Scan for the cell matching the given text and deliver its (x, y) coordinate at center. 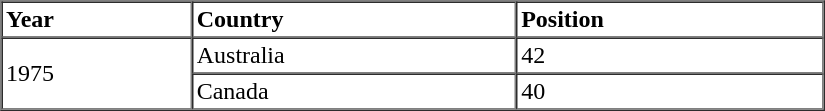
Australia (354, 56)
42 (670, 56)
Country (354, 20)
40 (670, 92)
Position (670, 20)
Year (98, 20)
1975 (98, 74)
Canada (354, 92)
